Return (x, y) of the center of cell containing provided text 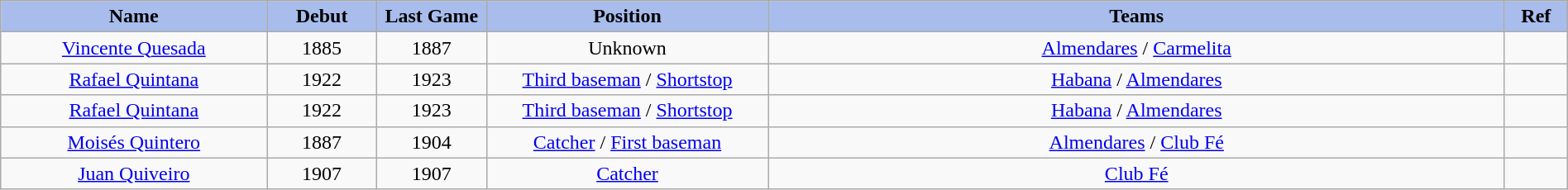
Vincente Quesada (134, 48)
Almendares / Carmelita (1136, 48)
Almendares / Club Fé (1136, 142)
Catcher (627, 173)
1904 (432, 142)
Club Fé (1136, 173)
Moisés Quintero (134, 142)
Juan Quiveiro (134, 173)
Teams (1136, 17)
Debut (323, 17)
Name (134, 17)
Unknown (627, 48)
Position (627, 17)
Catcher / First baseman (627, 142)
1885 (323, 48)
Ref (1536, 17)
Last Game (432, 17)
